Detect which cell encompasses the target text, then output its (x, y) center coordinate. 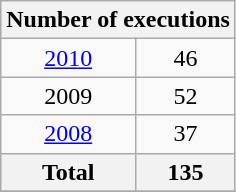
46 (186, 58)
135 (186, 172)
2008 (68, 134)
2009 (68, 96)
Total (68, 172)
Number of executions (118, 20)
37 (186, 134)
2010 (68, 58)
52 (186, 96)
